For the text-containing cell, return its midpoint in [x, y] coordinate format. 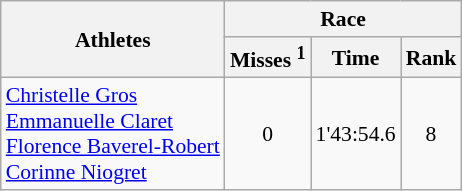
Athletes [113, 40]
Race [343, 19]
0 [268, 134]
Christelle GrosEmmanuelle ClaretFlorence Baverel-RobertCorinne Niogret [113, 134]
Misses 1 [268, 58]
Time [356, 58]
8 [432, 134]
Rank [432, 58]
1'43:54.6 [356, 134]
